Pinpoint the cell where the given text exists, returning its [X, Y] midpoint coordinate. 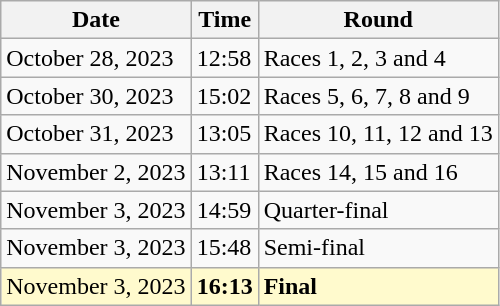
15:48 [224, 248]
Races 14, 15 and 16 [378, 172]
Quarter-final [378, 210]
Races 1, 2, 3 and 4 [378, 58]
Races 5, 6, 7, 8 and 9 [378, 96]
Final [378, 286]
Races 10, 11, 12 and 13 [378, 134]
13:05 [224, 134]
November 2, 2023 [96, 172]
October 28, 2023 [96, 58]
12:58 [224, 58]
October 30, 2023 [96, 96]
14:59 [224, 210]
Semi-final [378, 248]
13:11 [224, 172]
Time [224, 20]
Round [378, 20]
15:02 [224, 96]
October 31, 2023 [96, 134]
16:13 [224, 286]
Date [96, 20]
